Return the [x, y] coordinate for the center point of the cell that contains the specified text.  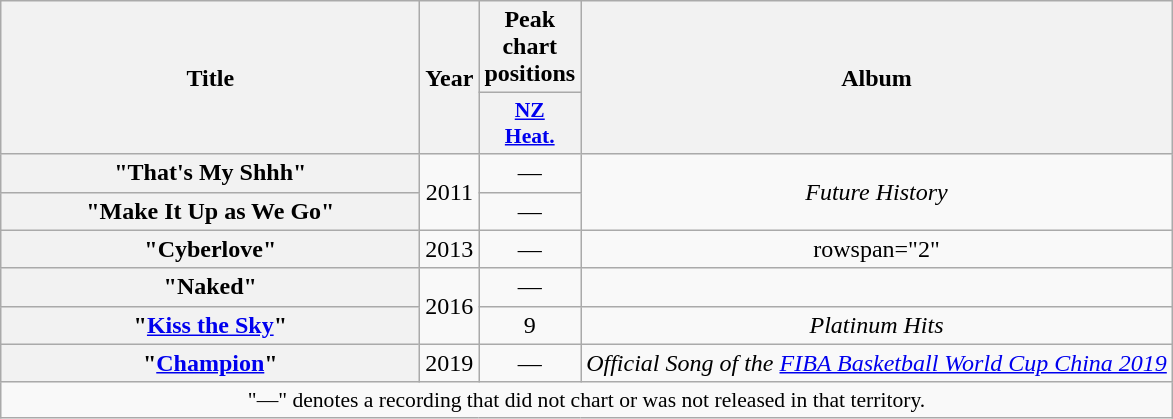
Official Song of the FIBA Basketball World Cup China 2019 [877, 363]
NZHeat. [530, 124]
2013 [450, 249]
"Make It Up as We Go" [210, 211]
"That's My Shhh" [210, 173]
Future History [877, 192]
"Cyberlove" [210, 249]
Album [877, 78]
Peak chart positions [530, 47]
Title [210, 78]
rowspan="2" [877, 249]
9 [530, 325]
Year [450, 78]
Platinum Hits [877, 325]
"—" denotes a recording that did not chart or was not released in that territory. [587, 400]
"Kiss the Sky" [210, 325]
2011 [450, 192]
"Naked" [210, 287]
2019 [450, 363]
"Champion" [210, 363]
2016 [450, 306]
